Scan for the cell matching the given text and deliver its (X, Y) coordinate at center. 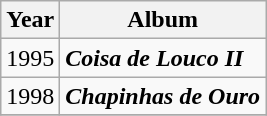
1995 (30, 58)
1998 (30, 96)
Album (163, 20)
Year (30, 20)
Chapinhas de Ouro (163, 96)
Coisa de Louco II (163, 58)
